Return the [x, y] coordinate for the center point of the cell that contains the specified text.  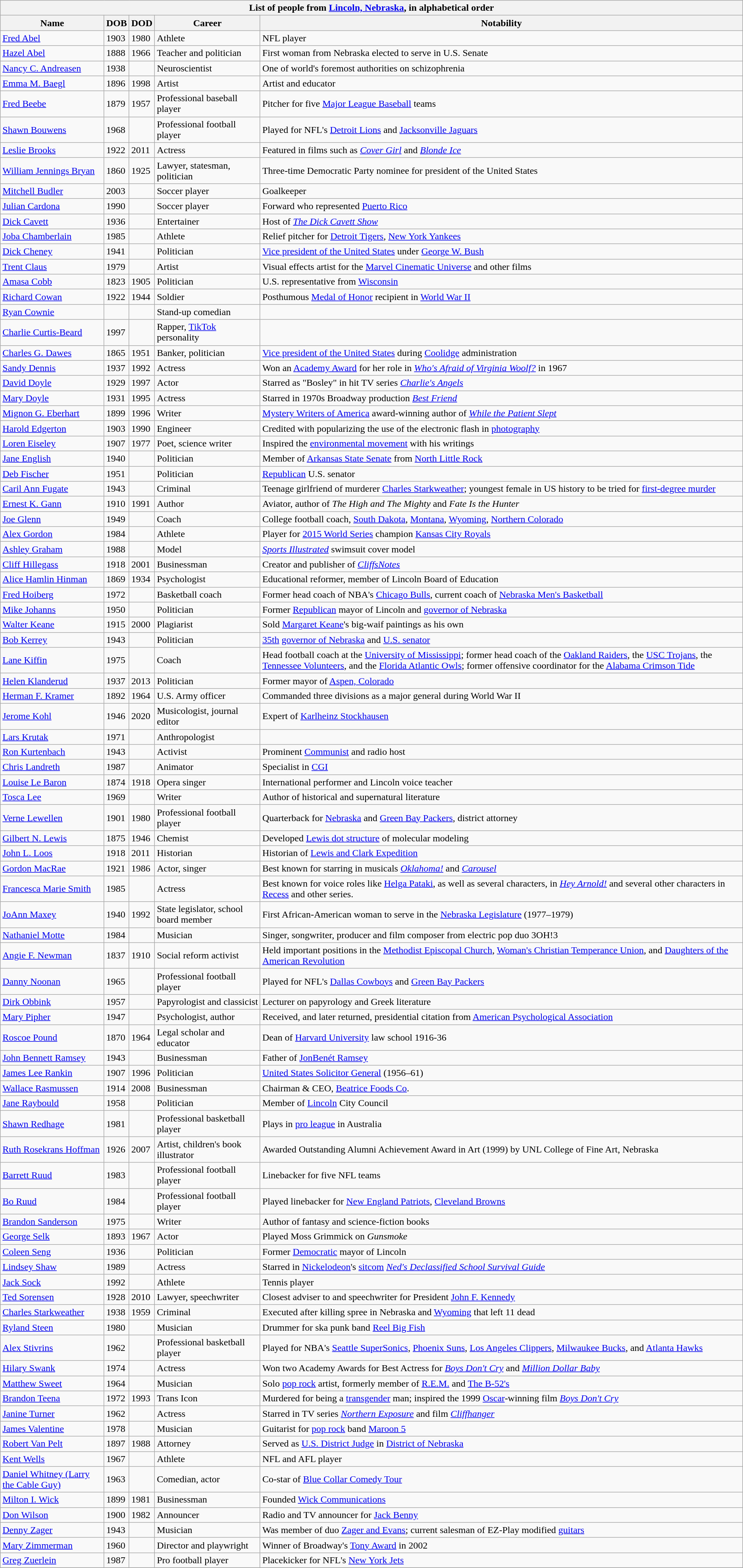
1965 [117, 981]
1897 [117, 1444]
Played linebacker for New England Patriots, Cleveland Browns [501, 1201]
Specialist in CGI [501, 767]
1915 [117, 625]
Chris Landreth [52, 767]
John Bennett Ramsey [52, 1058]
Vice president of the United States during Coolidge administration [501, 353]
Goalkeeper [501, 191]
Prominent Communist and radio host [501, 752]
Herman F. Kramer [52, 696]
Charles Starkweather [52, 1312]
1969 [117, 797]
Dirk Obbink [52, 1002]
Radio and TV announcer for Jack Benny [501, 1515]
NFL and AFL player [501, 1459]
Poet, science writer [208, 443]
Entertainer [208, 221]
Murdered for being a transgender man; inspired the 1999 Oscar-winning film Boys Don't Cry [501, 1399]
Hilary Swank [52, 1368]
Artist, children's book illustrator [208, 1149]
DOB [117, 23]
1921 [117, 868]
Winner of Broadway's Tony Award in 2002 [501, 1545]
Sold Margaret Keane's big-waif paintings as his own [501, 625]
1892 [117, 696]
1963 [117, 1479]
List of people from Lincoln, Nebraska, in alphabetical order [371, 8]
Leslie Brooks [52, 150]
College football coach, South Dakota, Montana, Wyoming, Northern Colorado [501, 519]
Milton I. Wick [52, 1500]
1869 [117, 579]
Plays in pro league in Australia [501, 1124]
Jerome Kohl [52, 716]
Brandon Sanderson [52, 1222]
Best known for starring in musicals Oklahoma! and Carousel [501, 868]
1888 [117, 53]
1960 [117, 1545]
Won two Academy Awards for Best Actress for Boys Don't Cry and Million Dollar Baby [501, 1368]
Engineer [208, 428]
DOD [142, 23]
Notability [501, 23]
Bo Ruud [52, 1201]
Lars Krutak [52, 737]
Author of historical and supernatural literature [501, 797]
1947 [117, 1017]
Lawyer, speechwriter [208, 1297]
1931 [117, 398]
1914 [117, 1088]
Basketball coach [208, 594]
State legislator, school board member [208, 914]
Deb Fischer [52, 473]
Greg Zuerlein [52, 1560]
1989 [117, 1267]
Sandy Dennis [52, 368]
Starred in Nickelodeon's sitcom Ned's Declassified School Survival Guide [501, 1267]
Tennis player [501, 1282]
Guitarist for pop rock band Maroon 5 [501, 1429]
Best known for voice roles like Helga Pataki, as well as several characters, in Hey Arnold! and several other characters in Recess and other series. [501, 889]
1870 [117, 1037]
Trans Icon [208, 1399]
Banker, politician [208, 353]
Jane English [52, 458]
Awarded Outstanding Alumni Achievement Award in Art (1999) by UNL College of Fine Art, Nebraska [501, 1149]
Former mayor of Aspen, Colorado [501, 681]
2001 [142, 564]
Held important positions in the Methodist Episcopal Church, Woman's Christian Temperance Union, and Daughters of the American Revolution [501, 956]
Mystery Writers of America award-winning author of While the Patient Slept [501, 413]
1874 [117, 782]
Charles G. Dawes [52, 353]
1979 [117, 267]
Dean of Harvard University law school 1916-36 [501, 1037]
1926 [117, 1149]
Ryan Cownie [52, 312]
Professional baseball player [208, 104]
International performer and Lincoln voice teacher [501, 782]
Developed Lewis dot structure of molecular modeling [501, 838]
Starred in 1970s Broadway production Best Friend [501, 398]
Opera singer [208, 782]
Attorney [208, 1444]
Announcer [208, 1515]
1949 [117, 519]
Kent Wells [52, 1459]
Coleen Seng [52, 1252]
Harold Edgerton [52, 428]
1982 [142, 1515]
Psychologist, author [208, 1017]
One of world's foremost authorities on schizophrenia [501, 68]
Wallace Rasmussen [52, 1088]
Member of Lincoln City Council [501, 1103]
Pitcher for five Major League Baseball teams [501, 104]
Francesca Marie Smith [52, 889]
Former Democratic mayor of Lincoln [501, 1252]
Shawn Redhage [52, 1124]
Co-star of Blue Collar Comedy Tour [501, 1479]
Played Moss Grimmick on Gunsmoke [501, 1237]
Angie F. Newman [52, 956]
2013 [142, 681]
1879 [117, 104]
Charlie Curtis-Beard [52, 333]
Emma M. Baegl [52, 83]
Soldier [208, 297]
Janine Turner [52, 1414]
Executed after killing spree in Nebraska and Wyoming that left 11 dead [501, 1312]
First woman from Nebraska elected to serve in U.S. Senate [501, 53]
Mary Zimmerman [52, 1545]
William Jennings Bryan [52, 171]
1968 [117, 129]
Ted Sorensen [52, 1297]
Artist and educator [501, 83]
1971 [117, 737]
Comedian, actor [208, 1479]
Father of JonBenét Ramsey [501, 1058]
Social reform activist [208, 956]
Played for NFL's Detroit Lions and Jacksonville Jaguars [501, 129]
Career [208, 23]
Ruth Rosekrans Hoffman [52, 1149]
Starred as "Bosley" in hit TV series Charlie's Angels [501, 383]
1966 [142, 53]
Credited with popularizing the use of the electronic flash in photography [501, 428]
1993 [142, 1399]
Received, and later returned, presidential citation from American Psychological Association [501, 1017]
1986 [142, 868]
Caril Ann Fugate [52, 489]
1944 [142, 297]
2000 [142, 625]
Richard Cowan [52, 297]
Denny Zager [52, 1530]
Author of fantasy and science-fiction books [501, 1222]
1860 [117, 171]
1950 [117, 610]
Host of The Dick Cavett Show [501, 221]
1901 [117, 818]
Author [208, 504]
1958 [117, 1103]
Relief pitcher for Detroit Tigers, New York Yankees [501, 237]
Member of Arkansas State Senate from North Little Rock [501, 458]
Ernest K. Gann [52, 504]
Verne Lewellen [52, 818]
Cliff Hillegass [52, 564]
Vice president of the United States under George W. Bush [501, 252]
Animator [208, 767]
Jane Raybould [52, 1103]
Mary Pipher [52, 1017]
Trent Claus [52, 267]
1977 [142, 443]
Historian [208, 853]
Forward who represented Puerto Rico [501, 206]
Musicologist, journal editor [208, 716]
Name [52, 23]
1905 [142, 282]
Danny Noonan [52, 981]
Fred Abel [52, 38]
1991 [142, 504]
Robert Van Pelt [52, 1444]
Chemist [208, 838]
Lindsey Shaw [52, 1267]
1998 [142, 83]
Nathaniel Motte [52, 935]
Linebacker for five NFL teams [501, 1176]
U.S. representative from Wisconsin [501, 282]
1893 [117, 1237]
1934 [142, 579]
Posthumous Medal of Honor recipient in World War II [501, 297]
Played for NFL's Dallas Cowboys and Green Bay Packers [501, 981]
Shawn Bouwens [52, 129]
Loren Eiseley [52, 443]
Psychologist [208, 579]
Helen Klanderud [52, 681]
Creator and publisher of CliffsNotes [501, 564]
Alice Hamlin Hinman [52, 579]
1925 [142, 171]
2010 [142, 1297]
Republican U.S. senator [501, 473]
David Doyle [52, 383]
35th governor of Nebraska and U.S. senator [501, 640]
Dick Cavett [52, 221]
Mignon G. Eberhart [52, 413]
Teacher and politician [208, 53]
2020 [142, 716]
Placekicker for NFL's New York Jets [501, 1560]
Ashley Graham [52, 549]
Bob Kerrey [52, 640]
Jack Sock [52, 1282]
Hazel Abel [52, 53]
1823 [117, 282]
Amasa Cobb [52, 282]
1896 [117, 83]
Joe Glenn [52, 519]
Played for NBA's Seattle SuperSonics, Phoenix Suns, Los Angeles Clippers, Milwaukee Bucks, and Atlanta Hawks [501, 1348]
Lane Kiffin [52, 660]
Fred Beebe [52, 104]
Closest adviser to and speechwriter for President John F. Kennedy [501, 1297]
Inspired the environmental movement with his writings [501, 443]
Matthew Sweet [52, 1383]
Gilbert N. Lewis [52, 838]
1995 [142, 398]
Plagiarist [208, 625]
Anthropologist [208, 737]
Featured in films such as Cover Girl and Blonde Ice [501, 150]
First African-American woman to serve in the Nebraska Legislature (1977–1979) [501, 914]
2007 [142, 1149]
1900 [117, 1515]
Chairman & CEO, Beatrice Foods Co. [501, 1088]
1837 [117, 956]
Teenage girlfriend of murderer Charles Starkweather; youngest female in US history to be tried for first-degree murder [501, 489]
James Lee Rankin [52, 1073]
Daniel Whitney (Larry the Cable Guy) [52, 1479]
Tosca Lee [52, 797]
Roscoe Pound [52, 1037]
George Selk [52, 1237]
James Valentine [52, 1429]
Alex Stivrins [52, 1348]
1865 [117, 353]
Three-time Democratic Party nominee for president of the United States [501, 171]
1928 [117, 1297]
Former head coach of NBA's Chicago Bulls, current coach of Nebraska Men's Basketball [501, 594]
Drummer for ska punk band Reel Big Fish [501, 1328]
Walter Keane [52, 625]
Commanded three divisions as a major general during World War II [501, 696]
Activist [208, 752]
Visual effects artist for the Marvel Cinematic Universe and other films [501, 267]
Pro football player [208, 1560]
Stand-up comedian [208, 312]
Barrett Ruud [52, 1176]
Player for 2015 World Series champion Kansas City Royals [501, 534]
1974 [117, 1368]
1959 [142, 1312]
2003 [117, 191]
Starred in TV series Northern Exposure and film Cliffhanger [501, 1414]
United States Solicitor General (1956–61) [501, 1073]
1983 [117, 1176]
Ron Kurtenbach [52, 752]
Historian of Lewis and Clark Expedition [501, 853]
Mitchell Budler [52, 191]
Director and playwright [208, 1545]
JoAnn Maxey [52, 914]
Mike Johanns [52, 610]
Rapper, TikTok personality [208, 333]
1929 [117, 383]
Served as U.S. District Judge in District of Nebraska [501, 1444]
Quarterback for Nebraska and Green Bay Packers, district attorney [501, 818]
Nancy C. Andreasen [52, 68]
Expert of Karlheinz Stockhausen [501, 716]
Solo pop rock artist, formerly member of R.E.M. and The B-52's [501, 1383]
Brandon Teena [52, 1399]
NFL player [501, 38]
Louise Le Baron [52, 782]
Ryland Steen [52, 1328]
Singer, songwriter, producer and film composer from electric pop duo 3OH!3 [501, 935]
Educational reformer, member of Lincoln Board of Education [501, 579]
Don Wilson [52, 1515]
Founded Wick Communications [501, 1500]
2008 [142, 1088]
Gordon MacRae [52, 868]
Lecturer on papyrology and Greek literature [501, 1002]
Lawyer, statesman, politician [208, 171]
Actor, singer [208, 868]
Alex Gordon [52, 534]
Fred Hoiberg [52, 594]
Model [208, 549]
Legal scholar and educator [208, 1037]
Julian Cardona [52, 206]
Joba Chamberlain [52, 237]
1978 [117, 1429]
Won an Academy Award for her role in Who's Afraid of Virginia Woolf? in 1967 [501, 368]
Former Republican mayor of Lincoln and governor of Nebraska [501, 610]
Mary Doyle [52, 398]
1941 [117, 252]
1875 [117, 838]
U.S. Army officer [208, 696]
Neuroscientist [208, 68]
John L. Loos [52, 853]
Sports Illustrated swimsuit cover model [501, 549]
Aviator, author of The High and The Mighty and Fate Is the Hunter [501, 504]
Papyrologist and classicist [208, 1002]
Dick Cheney [52, 252]
Was member of duo Zager and Evans; current salesman of EZ-Play modified guitars [501, 1530]
